Locate the cell with the specified text and output its [x, y] center coordinate. 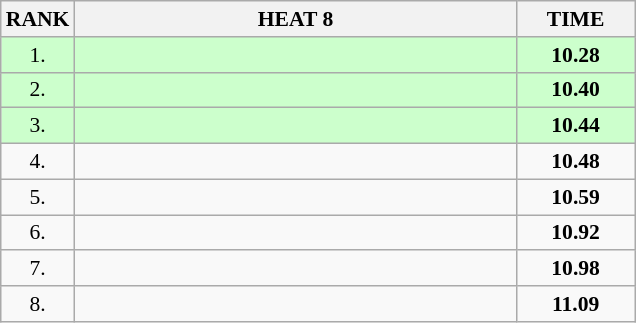
10.92 [576, 233]
TIME [576, 19]
3. [38, 126]
10.98 [576, 269]
10.48 [576, 162]
7. [38, 269]
5. [38, 197]
1. [38, 55]
10.59 [576, 197]
10.28 [576, 55]
HEAT 8 [295, 19]
6. [38, 233]
2. [38, 90]
10.40 [576, 90]
11.09 [576, 304]
4. [38, 162]
8. [38, 304]
10.44 [576, 126]
RANK [38, 19]
